Return (x, y) of the center of cell containing provided text 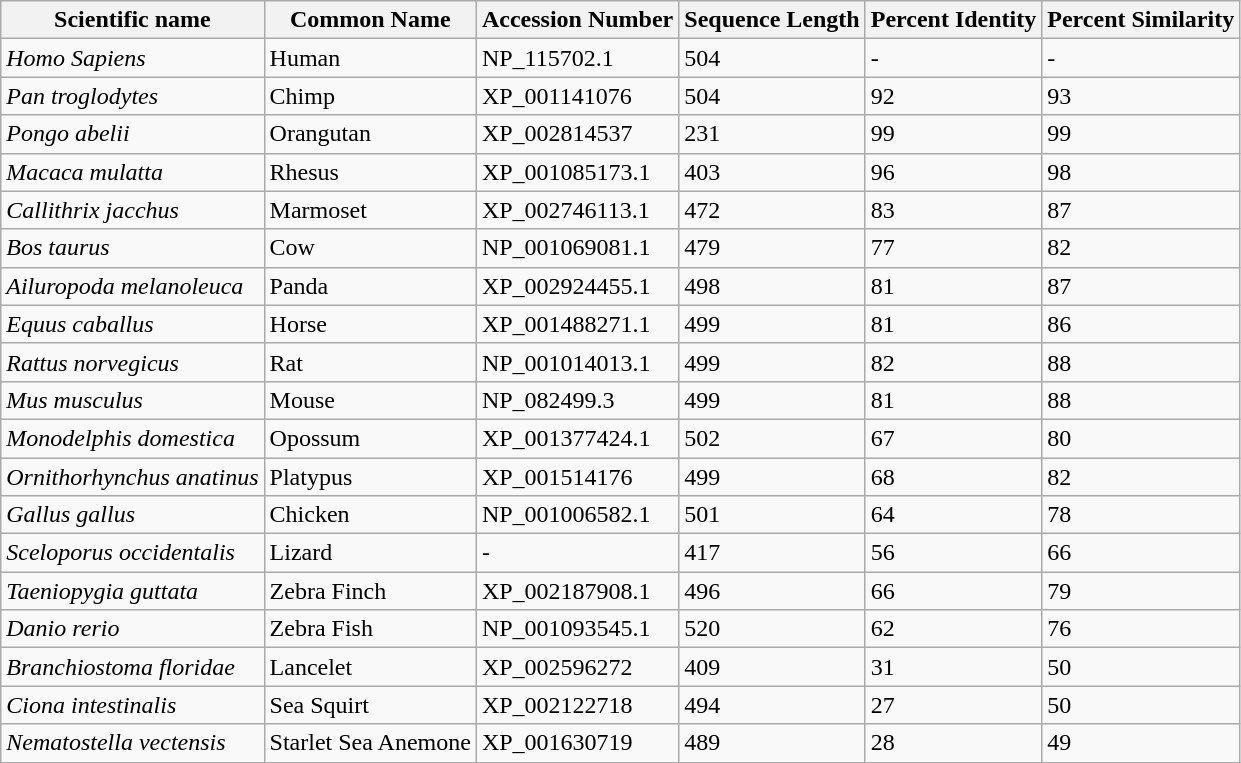
XP_002924455.1 (577, 286)
Orangutan (370, 134)
68 (954, 477)
49 (1141, 743)
Macaca mulatta (132, 172)
501 (772, 515)
Percent Similarity (1141, 20)
Marmoset (370, 210)
NP_001069081.1 (577, 248)
XP_002596272 (577, 667)
Cow (370, 248)
403 (772, 172)
Ailuropoda melanoleuca (132, 286)
231 (772, 134)
Scientific name (132, 20)
XP_001085173.1 (577, 172)
62 (954, 629)
XP_001514176 (577, 477)
XP_001488271.1 (577, 324)
Sequence Length (772, 20)
XP_002122718 (577, 705)
Mouse (370, 400)
Callithrix jacchus (132, 210)
NP_001093545.1 (577, 629)
Homo Sapiens (132, 58)
Sea Squirt (370, 705)
498 (772, 286)
Bos taurus (132, 248)
96 (954, 172)
XP_001141076 (577, 96)
Rhesus (370, 172)
77 (954, 248)
472 (772, 210)
Pan troglodytes (132, 96)
64 (954, 515)
Common Name (370, 20)
Lizard (370, 553)
79 (1141, 591)
NP_001014013.1 (577, 362)
Ciona intestinalis (132, 705)
Gallus gallus (132, 515)
Chimp (370, 96)
Opossum (370, 438)
Starlet Sea Anemone (370, 743)
78 (1141, 515)
NP_115702.1 (577, 58)
Human (370, 58)
27 (954, 705)
502 (772, 438)
XP_001630719 (577, 743)
83 (954, 210)
520 (772, 629)
31 (954, 667)
Rattus norvegicus (132, 362)
Equus caballus (132, 324)
417 (772, 553)
67 (954, 438)
Horse (370, 324)
Mus musculus (132, 400)
Chicken (370, 515)
Rat (370, 362)
98 (1141, 172)
Panda (370, 286)
28 (954, 743)
XP_002814537 (577, 134)
Danio rerio (132, 629)
86 (1141, 324)
XP_002187908.1 (577, 591)
XP_002746113.1 (577, 210)
Nematostella vectensis (132, 743)
80 (1141, 438)
Platypus (370, 477)
Taeniopygia guttata (132, 591)
Lancelet (370, 667)
Ornithorhynchus anatinus (132, 477)
Percent Identity (954, 20)
XP_001377424.1 (577, 438)
92 (954, 96)
Pongo abelii (132, 134)
Sceloporus occidentalis (132, 553)
489 (772, 743)
409 (772, 667)
NP_082499.3 (577, 400)
Zebra Fish (370, 629)
Monodelphis domestica (132, 438)
56 (954, 553)
76 (1141, 629)
Branchiostoma floridae (132, 667)
496 (772, 591)
NP_001006582.1 (577, 515)
494 (772, 705)
479 (772, 248)
93 (1141, 96)
Zebra Finch (370, 591)
Accession Number (577, 20)
